Output the [x, y] coordinate of the center of the cell containing the given text.  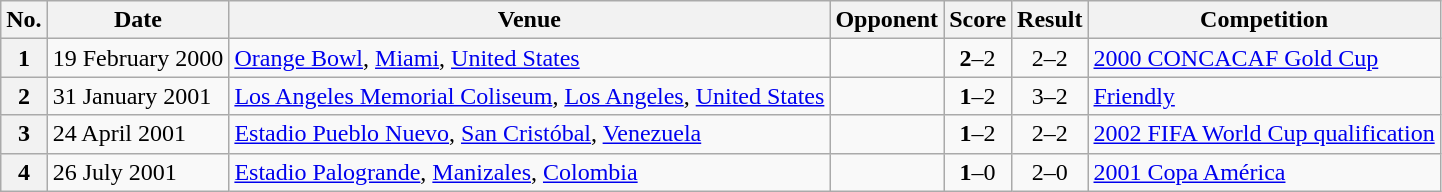
Opponent [887, 20]
Venue [530, 20]
2 [24, 96]
26 July 2001 [138, 172]
Date [138, 20]
Friendly [1264, 96]
2001 Copa América [1264, 172]
Los Angeles Memorial Coliseum, Los Angeles, United States [530, 96]
1–0 [978, 172]
31 January 2001 [138, 96]
2–0 [1050, 172]
Score [978, 20]
24 April 2001 [138, 134]
3–2 [1050, 96]
No. [24, 20]
4 [24, 172]
19 February 2000 [138, 58]
Competition [1264, 20]
Orange Bowl, Miami, United States [530, 58]
2002 FIFA World Cup qualification [1264, 134]
2000 CONCACAF Gold Cup [1264, 58]
3 [24, 134]
1 [24, 58]
Result [1050, 20]
Estadio Palogrande, Manizales, Colombia [530, 172]
Estadio Pueblo Nuevo, San Cristóbal, Venezuela [530, 134]
